Scan for the cell matching the given text and deliver its (x, y) coordinate at center. 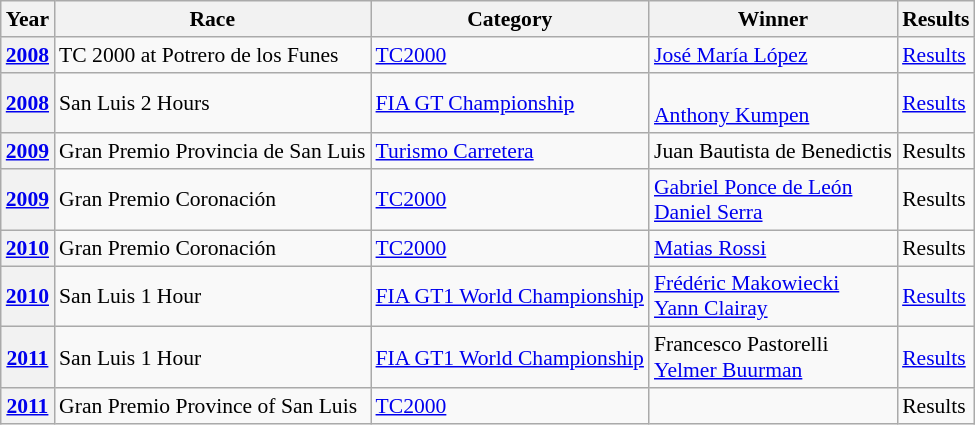
Matias Rossi (773, 248)
Winner (773, 19)
Gabriel Ponce de León Daniel Serra (773, 200)
José María López (773, 55)
Turismo Carretera (510, 152)
Gran Premio Province of San Luis (212, 406)
FIA GT Championship (510, 102)
Juan Bautista de Benedictis (773, 152)
Race (212, 19)
San Luis 2 Hours (212, 102)
Gran Premio Provincia de San Luis (212, 152)
TC 2000 at Potrero de los Funes (212, 55)
Francesco Pastorelli Yelmer Buurman (773, 358)
Frédéric Makowiecki Yann Clairay (773, 296)
Category (510, 19)
Year (28, 19)
Anthony Kumpen (773, 102)
